Pinpoint the cell where the given text exists, returning its [x, y] midpoint coordinate. 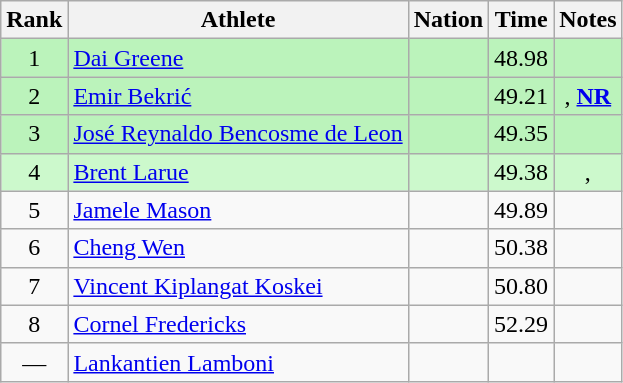
7 [34, 286]
Athlete [238, 20]
Nation [448, 20]
1 [34, 58]
Emir Bekrić [238, 96]
50.38 [522, 248]
Time [522, 20]
Cornel Fredericks [238, 324]
49.89 [522, 210]
5 [34, 210]
2 [34, 96]
4 [34, 172]
49.38 [522, 172]
Brent Larue [238, 172]
Dai Greene [238, 58]
48.98 [522, 58]
3 [34, 134]
Jamele Mason [238, 210]
8 [34, 324]
, NR [588, 96]
— [34, 362]
Lankantien Lamboni [238, 362]
Notes [588, 20]
52.29 [522, 324]
49.35 [522, 134]
Cheng Wen [238, 248]
50.80 [522, 286]
6 [34, 248]
49.21 [522, 96]
, [588, 172]
Vincent Kiplangat Koskei [238, 286]
José Reynaldo Bencosme de Leon [238, 134]
Rank [34, 20]
